Extract the (x, y) coordinate from the center of the cell holding the provided text.  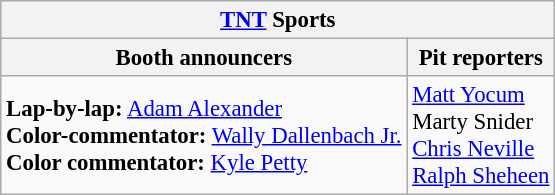
Pit reporters (481, 58)
Matt YocumMarty SniderChris NevilleRalph Sheheen (481, 136)
Lap-by-lap: Adam AlexanderColor-commentator: Wally Dallenbach Jr.Color commentator: Kyle Petty (204, 136)
TNT Sports (278, 20)
Booth announcers (204, 58)
